Find where the given text appears and provide that cell's center as [x, y] coordinate. 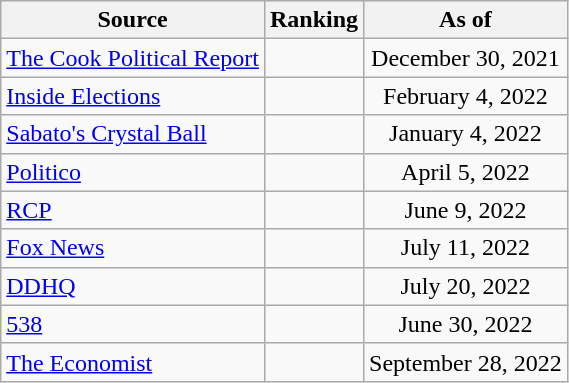
Inside Elections [133, 96]
June 30, 2022 [466, 324]
July 11, 2022 [466, 248]
Source [133, 20]
December 30, 2021 [466, 58]
Politico [133, 172]
September 28, 2022 [466, 362]
Sabato's Crystal Ball [133, 134]
538 [133, 324]
February 4, 2022 [466, 96]
As of [466, 20]
July 20, 2022 [466, 286]
RCP [133, 210]
April 5, 2022 [466, 172]
The Cook Political Report [133, 58]
January 4, 2022 [466, 134]
The Economist [133, 362]
Ranking [314, 20]
DDHQ [133, 286]
Fox News [133, 248]
June 9, 2022 [466, 210]
